Scan for the cell matching the given text and deliver its (X, Y) coordinate at center. 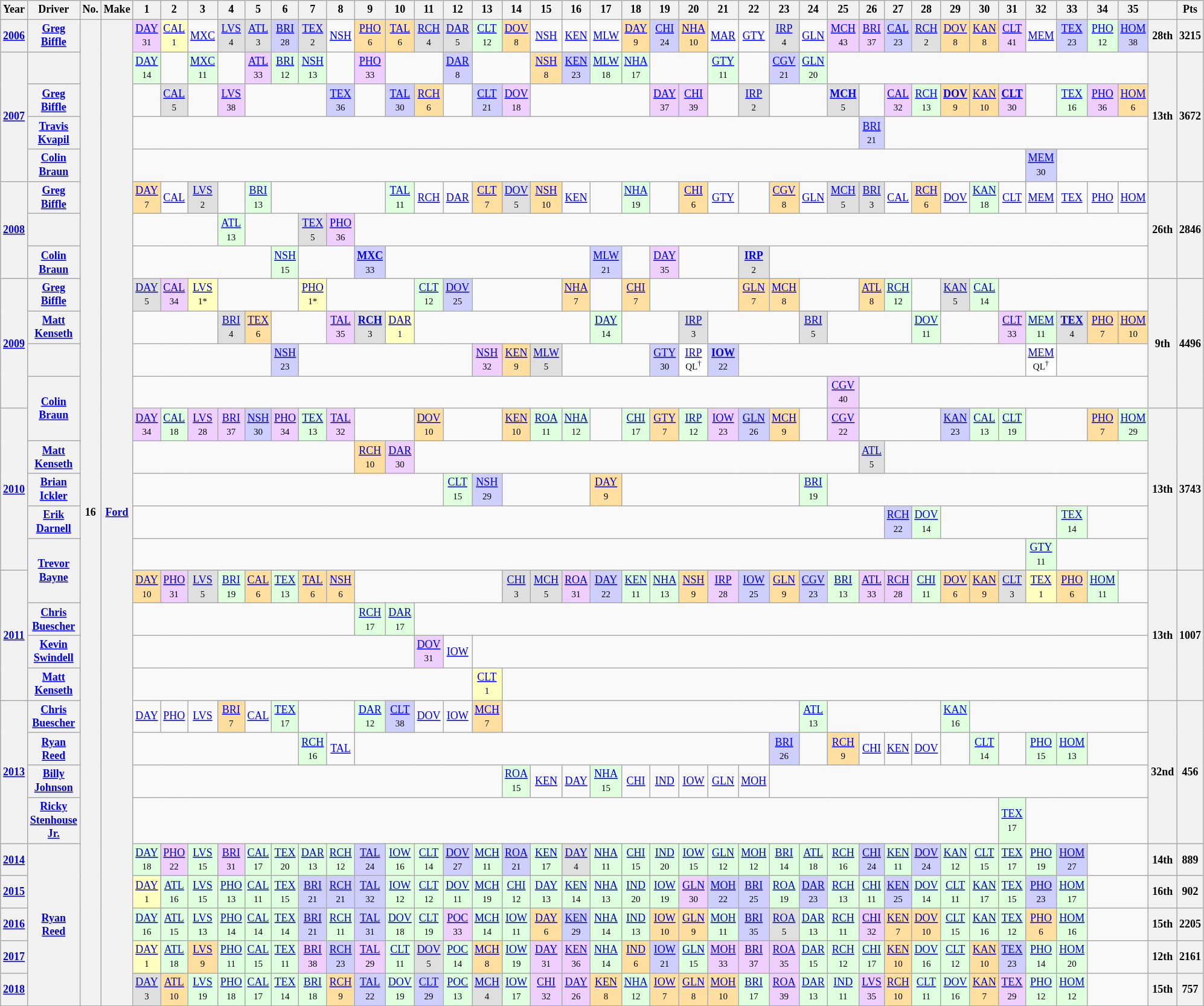
CAL34 (174, 295)
NHA7 (576, 295)
9 (370, 10)
DAY35 (665, 263)
Ford (117, 512)
2017 (14, 957)
MLW21 (606, 263)
MLW (606, 36)
MLW18 (606, 68)
KEN29 (576, 924)
18 (636, 10)
HOM38 (1133, 36)
MCH43 (843, 36)
27 (898, 10)
IOW21 (665, 957)
GLN15 (694, 957)
1007 (1191, 635)
HOM20 (1072, 957)
RCH2 (926, 36)
BRI5 (813, 327)
DOV9 (955, 100)
CAL23 (898, 36)
DAY7 (147, 197)
HOM13 (1072, 749)
CHI12 (516, 892)
1 (147, 10)
13 (487, 10)
Ricky Stenhouse Jr. (53, 821)
ATL3 (258, 36)
23 (784, 10)
ROA15 (516, 781)
CAL18 (174, 425)
CGV40 (843, 392)
BRI38 (313, 957)
CAL32 (898, 100)
RCH28 (898, 587)
IOW7 (665, 989)
11 (429, 10)
DOV24 (926, 860)
DOV25 (458, 295)
3 (203, 10)
GTY30 (665, 360)
NSH13 (313, 68)
TAL24 (370, 860)
DAY18 (147, 860)
BRI14 (784, 860)
CHI15 (636, 860)
CAL5 (174, 100)
KAN17 (984, 892)
32 (1041, 10)
TEX36 (341, 100)
CHI39 (694, 100)
25 (843, 10)
BRI28 (285, 36)
DAY16 (147, 924)
21 (723, 10)
CAL13 (984, 425)
IND13 (636, 924)
RCH3 (370, 327)
KAN9 (984, 587)
16th (1163, 892)
2018 (14, 989)
ATL10 (174, 989)
24 (813, 10)
IOW23 (723, 425)
IOW15 (694, 860)
HOM27 (1072, 860)
KAN18 (984, 197)
2014 (14, 860)
TEX16 (1072, 100)
KEN17 (546, 860)
IOW11 (516, 924)
ROA39 (784, 989)
DAY10 (147, 587)
Year (14, 10)
TEX2 (313, 36)
BRI18 (313, 989)
MLW5 (546, 360)
757 (1191, 989)
HOM29 (1133, 425)
BRI31 (231, 860)
CLT3 (1012, 587)
KAN8 (984, 36)
2015 (14, 892)
BRI35 (754, 924)
LVS19 (203, 989)
Trevor Bayne (53, 570)
15 (546, 10)
2 (174, 10)
TAL (341, 749)
12 (458, 10)
CLT33 (1012, 327)
POC33 (458, 924)
KEN36 (576, 957)
IOW10 (665, 924)
DOV31 (429, 652)
LVS5 (203, 587)
DAY4 (576, 860)
2011 (14, 635)
BRI12 (285, 68)
BRI17 (754, 989)
LVS38 (231, 100)
DAY26 (576, 989)
TEX20 (285, 860)
TAL11 (400, 197)
DOV19 (400, 989)
ATL5 (872, 457)
DAR1 (400, 327)
NHA19 (636, 197)
DAR5 (458, 36)
2009 (14, 343)
CAL11 (258, 892)
ROA31 (576, 587)
HOM10 (1133, 327)
28th (1163, 36)
LVS9 (203, 957)
PHO22 (174, 860)
CGV8 (784, 197)
BRI25 (754, 892)
34 (1103, 10)
IND6 (636, 957)
2006 (14, 36)
ROA21 (516, 860)
KEN7 (898, 924)
MOH (754, 781)
KEN8 (606, 989)
456 (1191, 772)
DAY6 (546, 924)
MCH4 (487, 989)
PHO23 (1041, 892)
IRP28 (723, 587)
CLT1 (487, 684)
BRI26 (784, 749)
DOV6 (955, 587)
MEM11 (1041, 327)
7 (313, 10)
DAR12 (370, 717)
CGV21 (784, 68)
MEM30 (1041, 165)
889 (1191, 860)
HOM6 (1133, 100)
CGV22 (843, 425)
2205 (1191, 924)
MXC (203, 36)
DOV27 (458, 860)
28 (926, 10)
IOW12 (400, 892)
RCH4 (429, 36)
KEN23 (576, 68)
TAL35 (341, 327)
RCH17 (370, 620)
26th (1163, 229)
2007 (14, 117)
CHI3 (516, 587)
DAY5 (147, 295)
MOH12 (754, 860)
IRPQL† (694, 360)
ROA5 (784, 924)
LVS35 (872, 989)
MCH14 (487, 924)
DAR (458, 197)
33 (1072, 10)
CGV23 (813, 587)
2010 (14, 489)
IND (665, 781)
CAL6 (258, 587)
KAN5 (955, 295)
2013 (14, 772)
17 (606, 10)
TEX12 (1012, 924)
TEX29 (1012, 989)
DAY34 (147, 425)
GLN7 (754, 295)
NHA11 (606, 860)
Travis Kvapil (53, 133)
GLN8 (694, 989)
IOW17 (516, 989)
ATL16 (174, 892)
29 (955, 10)
RCH22 (898, 522)
CLT (1012, 197)
NSH32 (487, 360)
6 (285, 10)
IND11 (843, 989)
KAN12 (955, 860)
IOW22 (723, 360)
Driver (53, 10)
TEX1 (1041, 587)
Billy Johnson (53, 781)
NSH29 (487, 490)
BRI4 (231, 327)
KAN7 (984, 989)
PHO34 (285, 425)
KAN23 (955, 425)
CHI6 (694, 197)
NSH15 (285, 263)
RCH (429, 197)
CAL1 (174, 36)
GLN26 (754, 425)
NHA17 (636, 68)
19 (665, 10)
IRP12 (694, 425)
MOH10 (723, 989)
CLT21 (487, 100)
PHO31 (174, 587)
PHO15 (1041, 749)
POC14 (458, 957)
ROA35 (784, 957)
MOH33 (723, 957)
MCH19 (487, 892)
LVS1* (203, 295)
CAL15 (258, 957)
NSH10 (546, 197)
IOW25 (754, 587)
ROA19 (784, 892)
POC13 (458, 989)
KEN14 (576, 892)
CLT38 (400, 717)
30 (984, 10)
ROA11 (546, 425)
12th (1163, 957)
3743 (1191, 489)
PHO33 (370, 68)
Erik Darnell (53, 522)
LVS13 (203, 924)
NSH6 (341, 587)
4496 (1191, 343)
MCH11 (487, 860)
LVS2 (203, 197)
DAY22 (606, 587)
DAY3 (147, 989)
GLN30 (694, 892)
MEMQL† (1041, 360)
HOM (1133, 197)
GTY7 (665, 425)
MOH11 (723, 924)
TAL22 (370, 989)
TEX (1072, 197)
PHO1* (313, 295)
TEX4 (1072, 327)
DAR15 (813, 957)
LVS28 (203, 425)
DAR23 (813, 892)
5 (258, 10)
CHI7 (636, 295)
NSH30 (258, 425)
Kevin Swindell (53, 652)
LVS (203, 717)
902 (1191, 892)
Brian Ickler (53, 490)
CLT30 (1012, 100)
MOH22 (723, 892)
CLT29 (429, 989)
GLN20 (813, 68)
KEN9 (516, 360)
PHO19 (1041, 860)
NSH23 (285, 360)
2846 (1191, 229)
GLN12 (723, 860)
KEN25 (898, 892)
TEX5 (313, 230)
10 (400, 10)
PHO11 (231, 957)
2161 (1191, 957)
IRP3 (694, 327)
PHO18 (231, 989)
IRP4 (784, 36)
BRI7 (231, 717)
Make (117, 10)
NSH9 (694, 587)
ATL8 (872, 295)
2016 (14, 924)
TEX6 (258, 327)
LVS4 (231, 36)
IOW16 (400, 860)
DAR30 (400, 457)
MCH9 (784, 425)
DAR8 (458, 68)
HOM17 (1072, 892)
CLT41 (1012, 36)
DAY13 (546, 892)
DAY37 (665, 100)
MXC33 (370, 263)
No. (91, 10)
8 (341, 10)
TAL31 (370, 924)
HOM11 (1103, 587)
HOM16 (1072, 924)
MAR (723, 36)
4 (231, 10)
TEX11 (285, 957)
3215 (1191, 36)
3672 (1191, 117)
PHO13 (231, 892)
2008 (14, 229)
20 (694, 10)
MXC11 (203, 68)
TAL29 (370, 957)
32nd (1163, 772)
Pts (1191, 10)
CLT7 (487, 197)
RCH21 (341, 892)
9th (1163, 343)
RCH23 (341, 957)
22 (754, 10)
HOM12 (1072, 989)
MCH7 (487, 717)
31 (1012, 10)
14th (1163, 860)
BRI3 (872, 197)
14 (516, 10)
ATL15 (174, 924)
26 (872, 10)
NHA15 (606, 781)
NHA10 (694, 36)
DAR17 (400, 620)
35 (1133, 10)
TAL30 (400, 100)
NSH8 (546, 68)
